Return the [x, y] coordinate for the center point of the cell that contains the specified text.  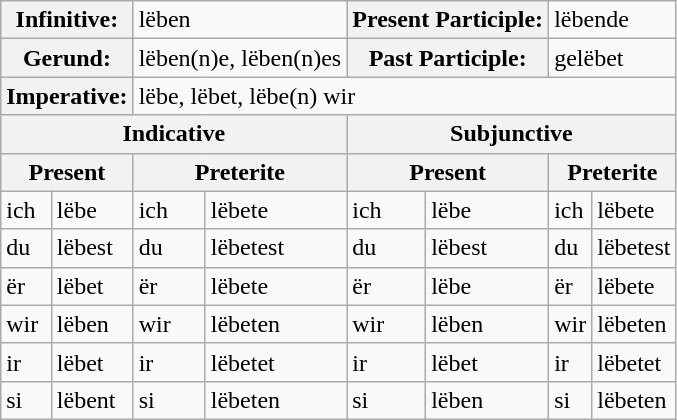
lëbe, lëbet, lëbe(n) wir [404, 96]
Indicative [174, 134]
Subjunctive [512, 134]
gelëbet [612, 58]
lëbende [612, 20]
Imperative: [67, 96]
Past Participle: [448, 58]
lëben(n)e, lëben(n)es [240, 58]
lëbent [92, 400]
Gerund: [67, 58]
Present Participle: [448, 20]
Infinitive: [67, 20]
